Find where the given text appears and provide that cell's center as (X, Y) coordinate. 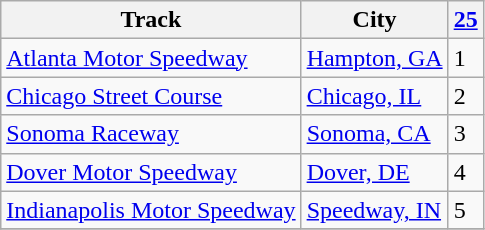
Atlanta Motor Speedway (151, 58)
3 (466, 134)
Chicago Street Course (151, 96)
Dover Motor Speedway (151, 172)
5 (466, 210)
Dover, DE (374, 172)
Track (151, 20)
Indianapolis Motor Speedway (151, 210)
Chicago, IL (374, 96)
4 (466, 172)
2 (466, 96)
City (374, 20)
25 (466, 20)
Sonoma Raceway (151, 134)
Speedway, IN (374, 210)
Hampton, GA (374, 58)
Sonoma, CA (374, 134)
1 (466, 58)
